Pinpoint the cell where the given text exists, returning its (x, y) midpoint coordinate. 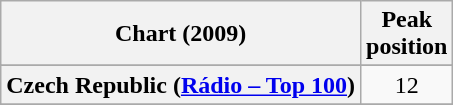
Czech Republic (Rádio – Top 100) (181, 85)
12 (407, 85)
Peakposition (407, 34)
Chart (2009) (181, 34)
